Determine the [x, y] coordinate at the center of the cell enclosing the given text.  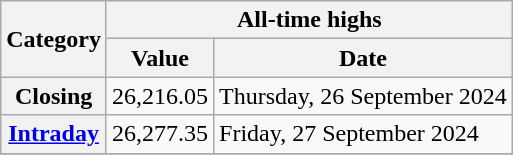
Closing [54, 96]
26,216.05 [160, 96]
Category [54, 39]
All-time highs [309, 20]
Intraday [54, 134]
Value [160, 58]
Friday, 27 September 2024 [364, 134]
Thursday, 26 September 2024 [364, 96]
26,277.35 [160, 134]
Date [364, 58]
